Extract the (X, Y) coordinate from the center of the cell holding the provided text.  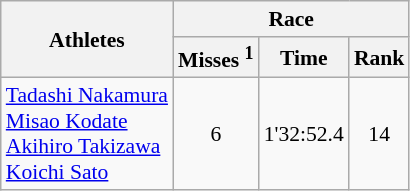
Athletes (87, 40)
Race (291, 19)
6 (216, 134)
Time (304, 58)
14 (380, 134)
Rank (380, 58)
Misses 1 (216, 58)
1'32:52.4 (304, 134)
Tadashi NakamuraMisao KodateAkihiro TakizawaKoichi Sato (87, 134)
